Pinpoint the cell where the given text exists, returning its (x, y) midpoint coordinate. 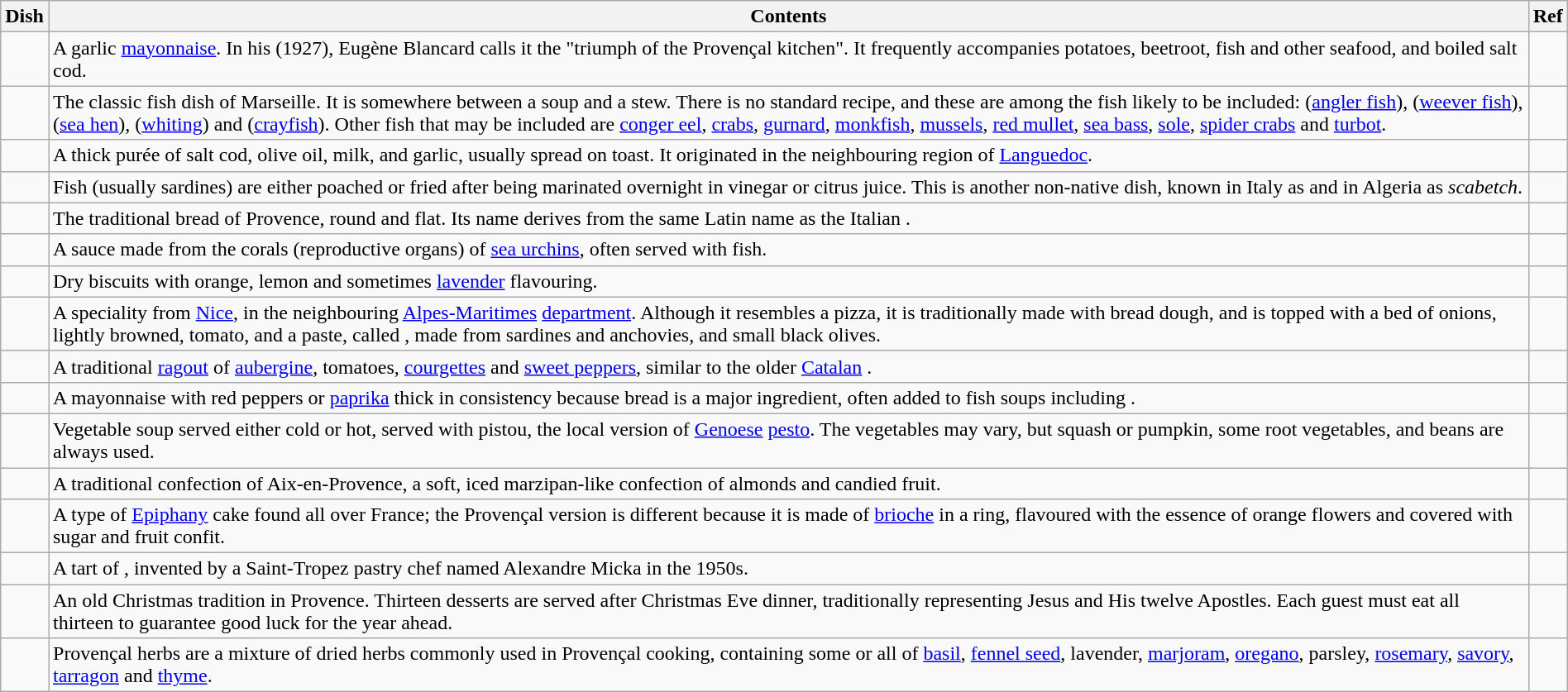
A traditional confection of Aix-en-Provence, a soft, iced marzipan-like confection of almonds and candied fruit. (788, 484)
Contents (788, 17)
A mayonnaise with red peppers or paprika thick in consistency because bread is a major ingredient, often added to fish soups including . (788, 398)
The traditional bread of Provence, round and flat. Its name derives from the same Latin name as the Italian . (788, 218)
Dry biscuits with orange, lemon and sometimes lavender flavouring. (788, 281)
A thick purée of salt cod, olive oil, milk, and garlic, usually spread on toast. It originated in the neighbouring region of Languedoc. (788, 155)
A tart of , invented by a Saint-Tropez pastry chef named Alexandre Micka in the 1950s. (788, 569)
A sauce made from the corals (reproductive organs) of sea urchins, often served with fish. (788, 250)
Dish (25, 17)
Ref (1548, 17)
A traditional ragout of aubergine, tomatoes, courgettes and sweet peppers, similar to the older Catalan . (788, 366)
